Determine the (x, y) coordinate at the center of the cell enclosing the given text.  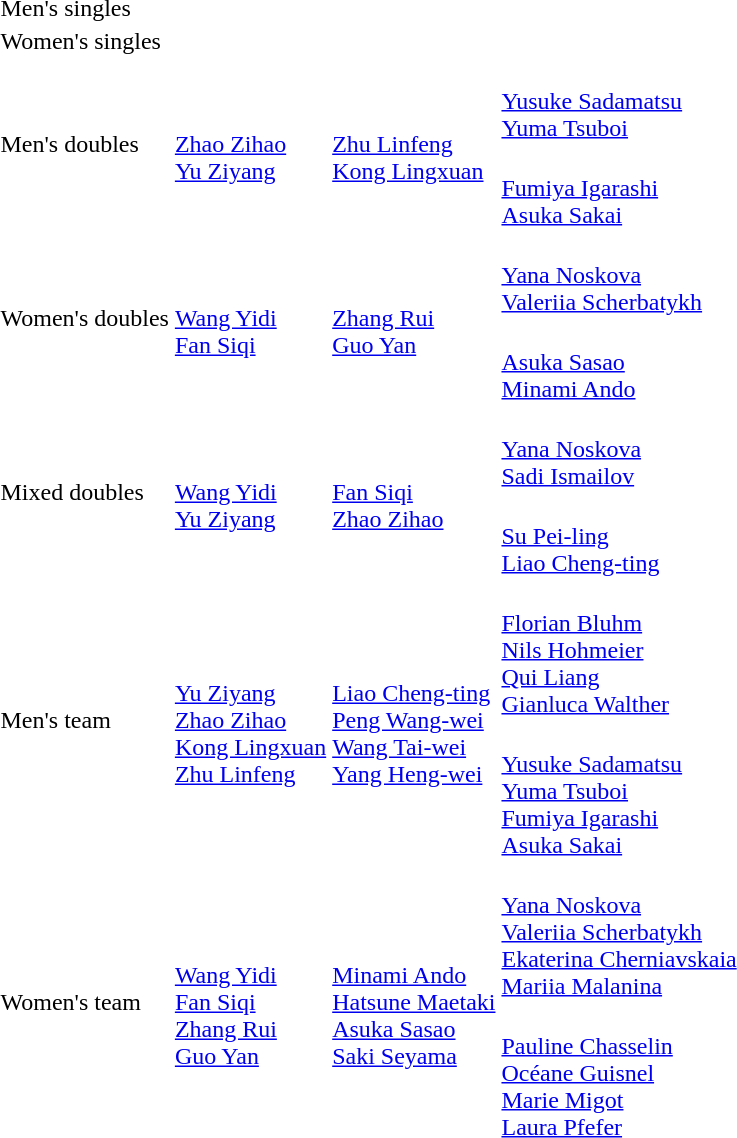
Zhang RuiGuo Yan (414, 318)
Wang YidiYu Ziyang (250, 492)
Liao Cheng-tingPeng Wang-weiWang Tai-weiYang Heng-wei (414, 720)
Zhu LinfengKong Lingxuan (414, 144)
Zhao ZihaoYu Ziyang (250, 144)
Fan SiqiZhao Zihao (414, 492)
Wang YidiFan Siqi (250, 318)
Yu ZiyangZhao ZihaoKong LingxuanZhu Linfeng (250, 720)
